Scan for the cell matching the given text and deliver its [X, Y] coordinate at center. 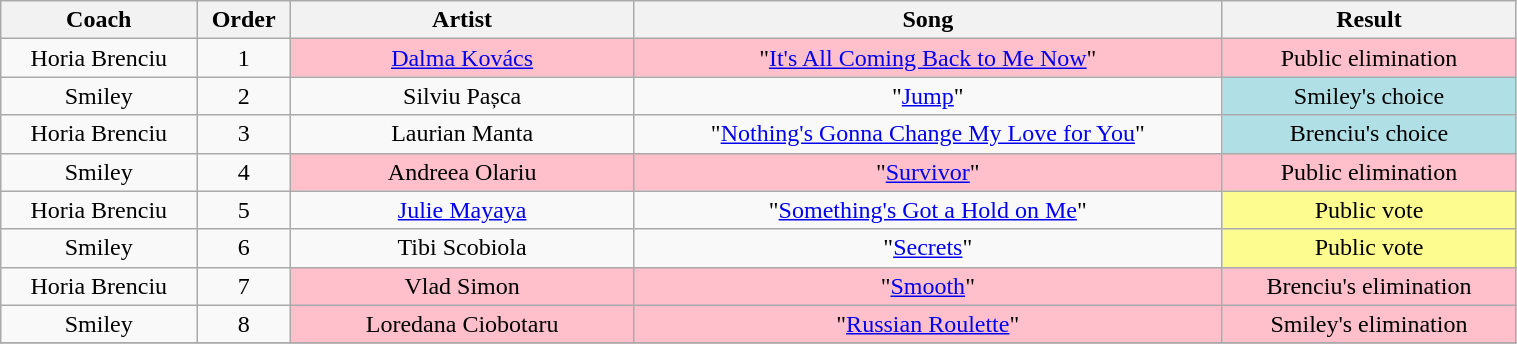
4 [244, 172]
"Secrets" [928, 248]
Smiley's elimination [1369, 324]
Result [1369, 20]
1 [244, 58]
"Survivor" [928, 172]
Smiley's choice [1369, 96]
Coach [99, 20]
Loredana Ciobotaru [462, 324]
"Russian Roulette" [928, 324]
Tibi Scobiola [462, 248]
2 [244, 96]
Julie Mayaya [462, 210]
"Something's Got a Hold on Me" [928, 210]
Artist [462, 20]
Dalma Kovács [462, 58]
Andreea Olariu [462, 172]
Silviu Pașca [462, 96]
7 [244, 286]
5 [244, 210]
8 [244, 324]
Vlad Simon [462, 286]
3 [244, 134]
Brenciu's choice [1369, 134]
Order [244, 20]
6 [244, 248]
"Nothing's Gonna Change My Love for You" [928, 134]
Brenciu's elimination [1369, 286]
"It's All Coming Back to Me Now" [928, 58]
Song [928, 20]
"Jump" [928, 96]
"Smooth" [928, 286]
Laurian Manta [462, 134]
